Output the (X, Y) coordinate of the center of the cell containing the given text.  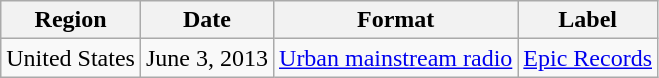
Region (71, 20)
Epic Records (588, 58)
Label (588, 20)
Format (396, 20)
United States (71, 58)
Date (206, 20)
Urban mainstream radio (396, 58)
June 3, 2013 (206, 58)
